Scan for the cell matching the given text and deliver its (X, Y) coordinate at center. 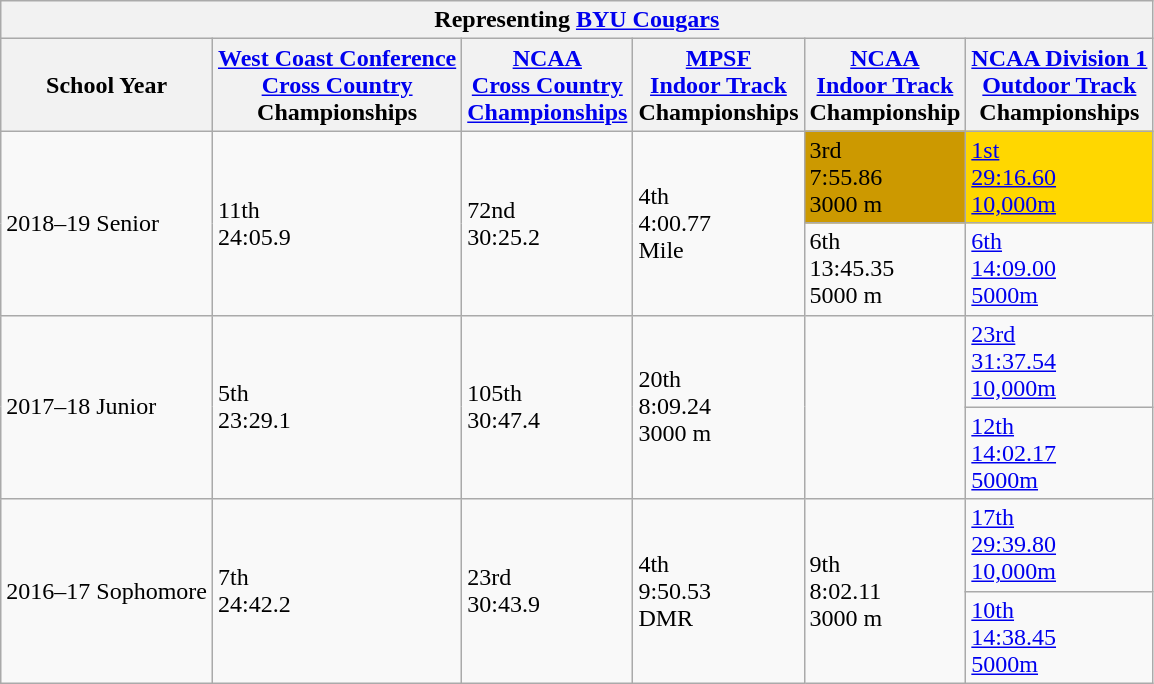
6th13:45.355000 m (885, 269)
2016–17 Sophomore (107, 591)
23rd31:37.5410,000m (1060, 361)
2017–18 Junior (107, 407)
Representing BYU Cougars (577, 20)
72nd30:25.2 (548, 223)
West Coast ConferenceCross CountryChampionships (336, 85)
7th24:42.2 (336, 591)
17th29:39.8010,000m (1060, 545)
5th23:29.1 (336, 407)
MPSFIndoor TrackChampionships (718, 85)
9th8:02.113000 m (885, 591)
NCAA Division 1Outdoor TrackChampionships (1060, 85)
4th9:50.53DMR (718, 591)
School Year (107, 85)
NCAAIndoor TrackChampionship (885, 85)
23rd30:43.9 (548, 591)
20th8:09.243000 m (718, 407)
12th14:02.175000m (1060, 453)
4th4:00.77Mile (718, 223)
NCAACross CountryChampionships (548, 85)
11th 24:05.9 (336, 223)
10th14:38.455000m (1060, 637)
6th14:09.005000m (1060, 269)
3rd7:55.863000 m (885, 177)
1st29:16.6010,000m (1060, 177)
2018–19 Senior (107, 223)
105th30:47.4 (548, 407)
